From the cell containing the given text, extract its center point as (x, y) coordinate. 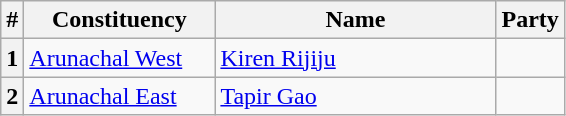
2 (12, 96)
Arunachal East (120, 96)
Name (356, 20)
Kiren Rijiju (356, 58)
Party (530, 20)
Arunachal West (120, 58)
# (12, 20)
1 (12, 58)
Tapir Gao (356, 96)
Constituency (120, 20)
